Determine the (x, y) coordinate at the center of the cell enclosing the given text.  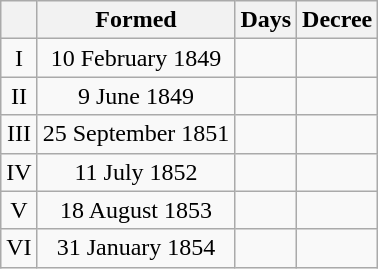
9 June 1849 (136, 96)
VI (19, 248)
III (19, 134)
25 September 1851 (136, 134)
10 February 1849 (136, 58)
IV (19, 172)
18 August 1853 (136, 210)
Days (266, 20)
I (19, 58)
31 January 1854 (136, 248)
Formed (136, 20)
11 July 1852 (136, 172)
Decree (338, 20)
II (19, 96)
V (19, 210)
